Search for the cell housing the specified text and yield its [X, Y] center coordinate. 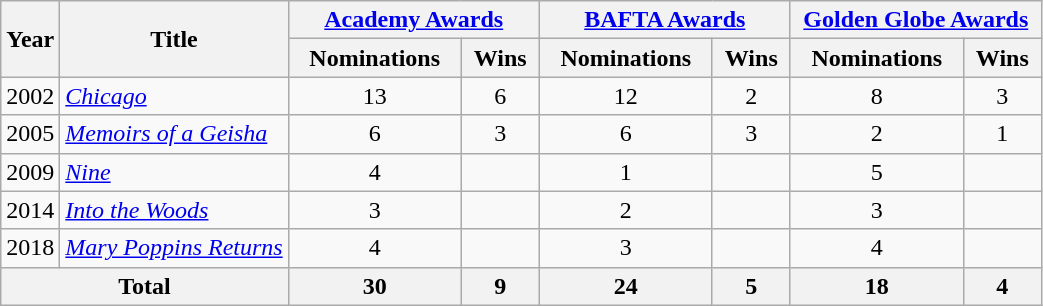
Into the Woods [174, 210]
Chicago [174, 96]
18 [876, 286]
Memoirs of a Geisha [174, 134]
13 [374, 96]
9 [500, 286]
Year [30, 39]
24 [626, 286]
Total [144, 286]
BAFTA Awards [664, 20]
8 [876, 96]
Academy Awards [414, 20]
Golden Globe Awards [916, 20]
Nine [174, 172]
2009 [30, 172]
12 [626, 96]
30 [374, 286]
Mary Poppins Returns [174, 248]
Title [174, 39]
2002 [30, 96]
2005 [30, 134]
2018 [30, 248]
2014 [30, 210]
